For the text-containing cell, return its midpoint in [x, y] coordinate format. 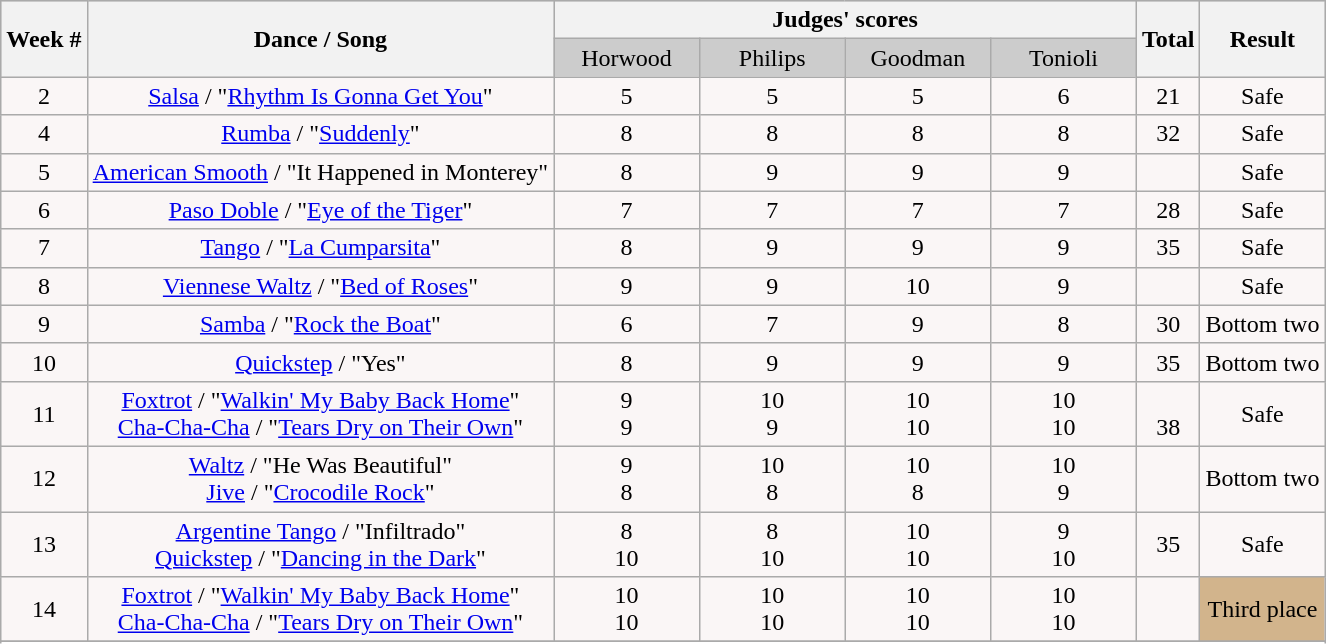
American Smooth / "It Happened in Monterey" [320, 172]
Tonioli [1064, 58]
28 [1168, 210]
98 [627, 478]
910 [1064, 544]
21 [1168, 96]
Argentine Tango / "Infiltrado"Quickstep / "Dancing in the Dark" [320, 544]
38 [1168, 414]
Judges' scores [846, 20]
Salsa / "Rhythm Is Gonna Get You" [320, 96]
Viennese Waltz / "Bed of Roses" [320, 286]
13 [44, 544]
Goodman [918, 58]
14 [44, 610]
Paso Doble / "Eye of the Tiger" [320, 210]
Quickstep / "Yes" [320, 362]
Total [1168, 39]
Week # [44, 39]
12 [44, 478]
Philips [772, 58]
11 [44, 414]
2 [44, 96]
Third place [1262, 610]
Waltz / "He Was Beautiful"Jive / "Crocodile Rock" [320, 478]
Rumba / "Suddenly" [320, 134]
4 [44, 134]
Dance / Song [320, 39]
Horwood [627, 58]
Result [1262, 39]
Samba / "Rock the Boat" [320, 324]
32 [1168, 134]
30 [1168, 324]
99 [627, 414]
Tango / "La Cumparsita" [320, 248]
